Capture the cell that displays the provided text and extract its [x, y] central coordinate. 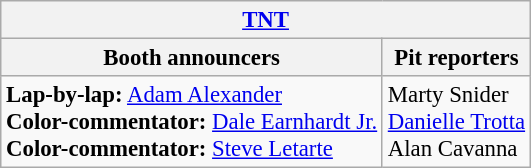
TNT [266, 20]
Marty SniderDanielle TrottaAlan Cavanna [456, 122]
Lap-by-lap: Adam AlexanderColor-commentator: Dale Earnhardt Jr.Color-commentator: Steve Letarte [192, 122]
Booth announcers [192, 58]
Pit reporters [456, 58]
